Return (x, y) of the center of cell containing provided text 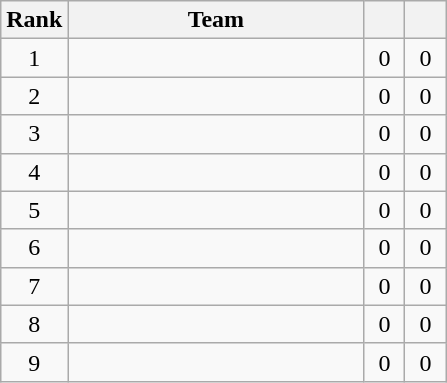
Rank (34, 20)
9 (34, 362)
5 (34, 210)
7 (34, 286)
Team (216, 20)
6 (34, 248)
3 (34, 134)
8 (34, 324)
4 (34, 172)
2 (34, 96)
1 (34, 58)
